Provide the (X, Y) coordinate of the cell's center where the given text is located.  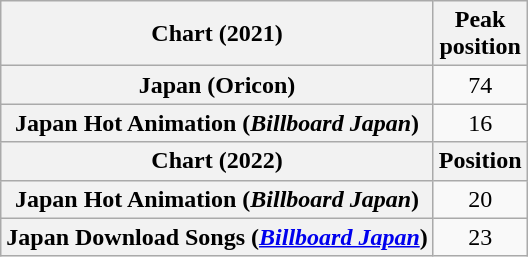
74 (480, 85)
Peakposition (480, 34)
23 (480, 237)
16 (480, 123)
20 (480, 199)
Position (480, 161)
Japan Download Songs (Billboard Japan) (218, 237)
Chart (2022) (218, 161)
Chart (2021) (218, 34)
Japan (Oricon) (218, 85)
